From the cell containing the given text, extract its center point as (X, Y) coordinate. 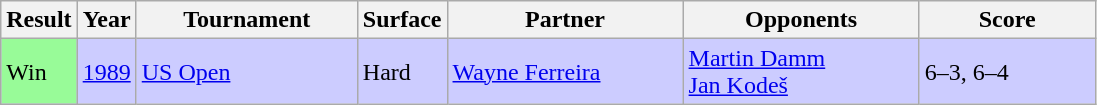
6–3, 6–4 (1007, 72)
Surface (402, 20)
Opponents (801, 20)
Score (1007, 20)
Result (39, 20)
Wayne Ferreira (565, 72)
1989 (106, 72)
Win (39, 72)
Partner (565, 20)
Hard (402, 72)
Martin Damm Jan Kodeš (801, 72)
US Open (246, 72)
Tournament (246, 20)
Year (106, 20)
